Output the (X, Y) coordinate of the center of the cell containing the given text.  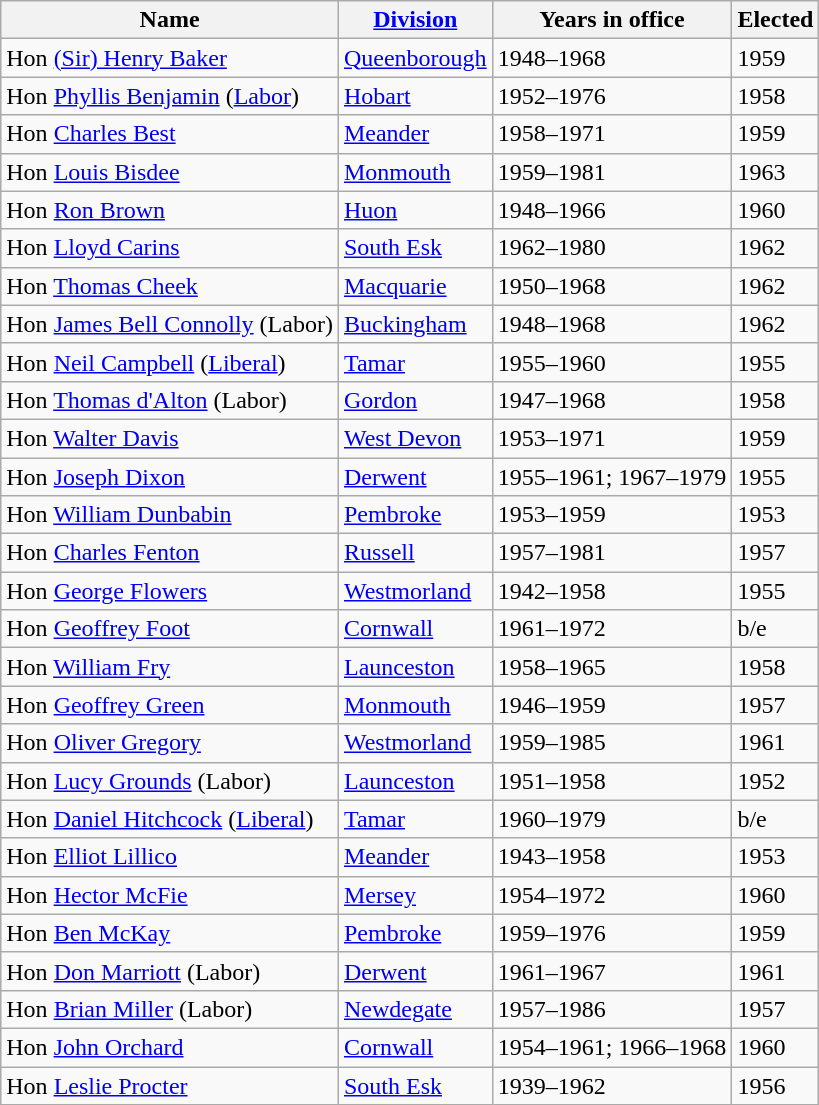
Hon Ben McKay (170, 933)
Hon Thomas d'Alton (Labor) (170, 400)
Buckingham (415, 324)
Gordon (415, 400)
Mersey (415, 895)
Hon Elliot Lillico (170, 857)
Hon Walter Davis (170, 438)
1963 (776, 172)
Hon Thomas Cheek (170, 286)
1961–1972 (612, 629)
Hon Oliver Gregory (170, 743)
Hon Lucy Grounds (Labor) (170, 781)
Elected (776, 20)
1942–1958 (612, 591)
1959–1981 (612, 172)
1962–1980 (612, 248)
Hon George Flowers (170, 591)
Macquarie (415, 286)
Huon (415, 210)
Hon Brian Miller (Labor) (170, 1009)
1955–1960 (612, 362)
Hon (Sir) Henry Baker (170, 58)
1952–1976 (612, 96)
Hon Charles Best (170, 134)
1950–1968 (612, 286)
1939–1962 (612, 1085)
Hobart (415, 96)
1955–1961; 1967–1979 (612, 477)
1959–1976 (612, 933)
Hon Charles Fenton (170, 553)
Hon William Dunbabin (170, 515)
Hon Don Marriott (Labor) (170, 971)
Hon Lloyd Carins (170, 248)
1954–1961; 1966–1968 (612, 1047)
Hon James Bell Connolly (Labor) (170, 324)
1953–1971 (612, 438)
Hon Louis Bisdee (170, 172)
1943–1958 (612, 857)
Russell (415, 553)
1948–1966 (612, 210)
1960–1979 (612, 819)
1954–1972 (612, 895)
Hon Leslie Procter (170, 1085)
1953–1959 (612, 515)
Hon Joseph Dixon (170, 477)
Queenborough (415, 58)
Hon Neil Campbell (Liberal) (170, 362)
Hon Phyllis Benjamin (Labor) (170, 96)
1958–1971 (612, 134)
Newdegate (415, 1009)
Division (415, 20)
1952 (776, 781)
1946–1959 (612, 705)
1956 (776, 1085)
Name (170, 20)
1961–1967 (612, 971)
West Devon (415, 438)
1957–1986 (612, 1009)
Hon Ron Brown (170, 210)
1947–1968 (612, 400)
1958–1965 (612, 667)
Hon Hector McFie (170, 895)
Hon John Orchard (170, 1047)
1951–1958 (612, 781)
Hon Geoffrey Foot (170, 629)
1959–1985 (612, 743)
Hon William Fry (170, 667)
Hon Geoffrey Green (170, 705)
Years in office (612, 20)
Hon Daniel Hitchcock (Liberal) (170, 819)
1957–1981 (612, 553)
